From the cell containing the given text, extract its center point as [X, Y] coordinate. 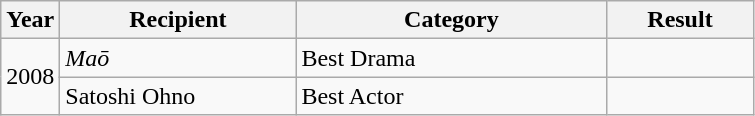
Recipient [178, 20]
Best Drama [452, 58]
Satoshi Ohno [178, 96]
Category [452, 20]
Result [680, 20]
Best Actor [452, 96]
Maō [178, 58]
2008 [30, 77]
Year [30, 20]
